Identify which cell holds the provided text, then report its (X, Y) central coordinate. 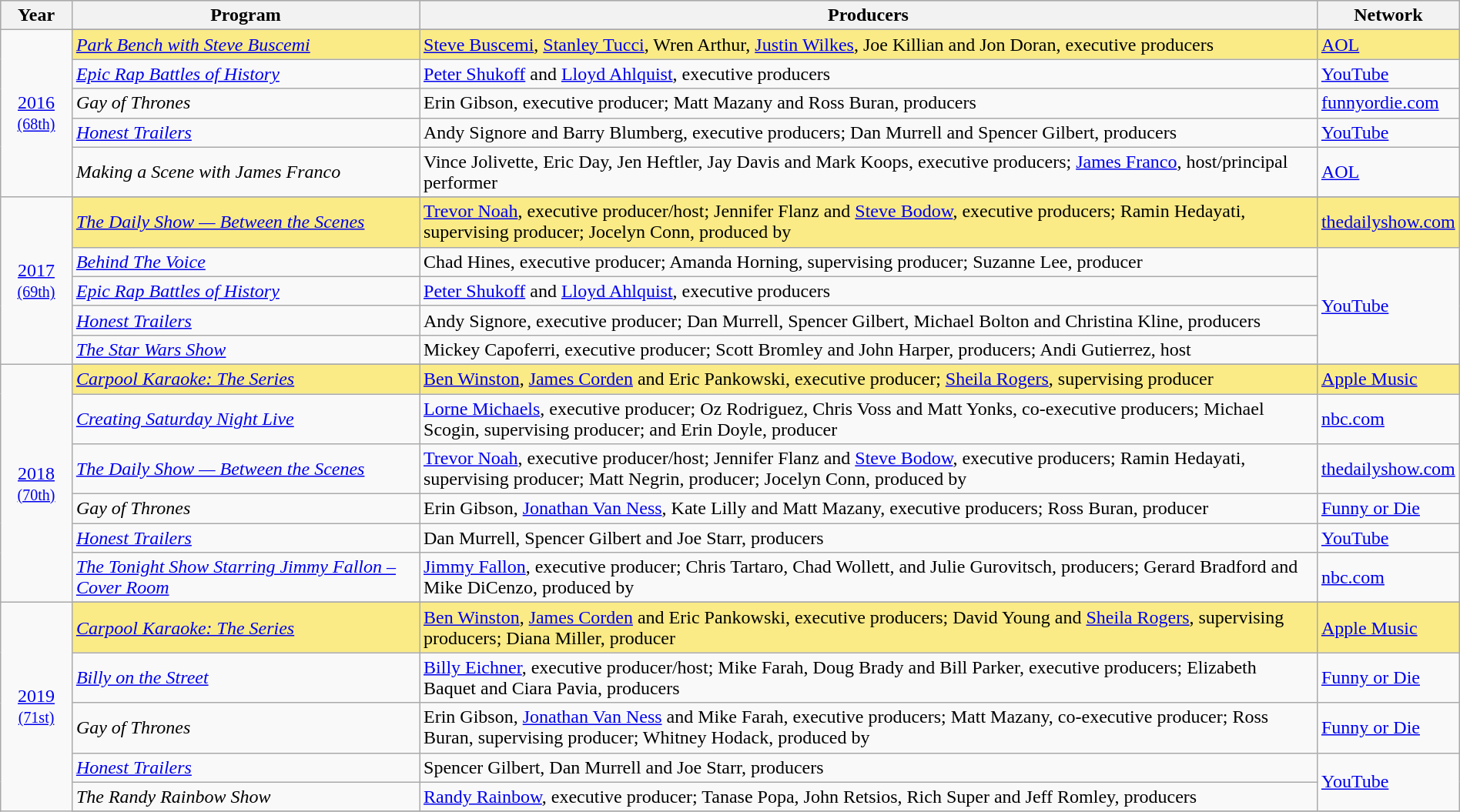
The Tonight Show Starring Jimmy Fallon – Cover Room (245, 577)
Chad Hines, executive producer; Amanda Horning, supervising producer; Suzanne Lee, producer (868, 262)
Ben Winston, James Corden and Eric Pankowski, executive producer; Sheila Rogers, supervising producer (868, 379)
2018(70th) (37, 483)
Mickey Capoferri, executive producer; Scott Bromley and John Harper, producers; Andi Gutierrez, host (868, 349)
Steve Buscemi, Stanley Tucci, Wren Arthur, Justin Wilkes, Joe Killian and Jon Doran, executive producers (868, 45)
2017(69th) (37, 280)
Andy Signore, executive producer; Dan Murrell, Spencer Gilbert, Michael Bolton and Christina Kline, producers (868, 320)
The Randy Rainbow Show (245, 797)
Jimmy Fallon, executive producer; Chris Tartaro, Chad Wollett, and Julie Gurovitsch, producers; Gerard Bradford and Mike DiCenzo, produced by (868, 577)
Behind The Voice (245, 262)
Spencer Gilbert, Dan Murrell and Joe Starr, producers (868, 767)
Erin Gibson, Jonathan Van Ness, Kate Lilly and Matt Mazany, executive producers; Ross Buran, producer (868, 509)
Erin Gibson, executive producer; Matt Mazany and Ross Buran, producers (868, 103)
Making a Scene with James Franco (245, 172)
Billy on the Street (245, 677)
Billy Eichner, executive producer/host; Mike Farah, Doug Brady and Bill Parker, executive producers; Elizabeth Baquet and Ciara Pavia, producers (868, 677)
funnyordie.com (1388, 103)
Producers (868, 15)
The Star Wars Show (245, 349)
Andy Signore and Barry Blumberg, executive producers; Dan Murrell and Spencer Gilbert, producers (868, 132)
Park Bench with Steve Buscemi (245, 45)
Network (1388, 15)
2016(68th) (37, 114)
Dan Murrell, Spencer Gilbert and Joe Starr, producers (868, 538)
Program (245, 15)
2019(71st) (37, 707)
Creating Saturday Night Live (245, 419)
Year (37, 15)
Vince Jolivette, Eric Day, Jen Heftler, Jay Davis and Mark Koops, executive producers; James Franco, host/principal performer (868, 172)
Ben Winston, James Corden and Eric Pankowski, executive producers; David Young and Sheila Rogers, supervising producers; Diana Miller, producer (868, 628)
Randy Rainbow, executive producer; Tanase Popa, John Retsios, Rich Super and Jeff Romley, producers (868, 797)
